Identify which cell holds the provided text, then report its [x, y] central coordinate. 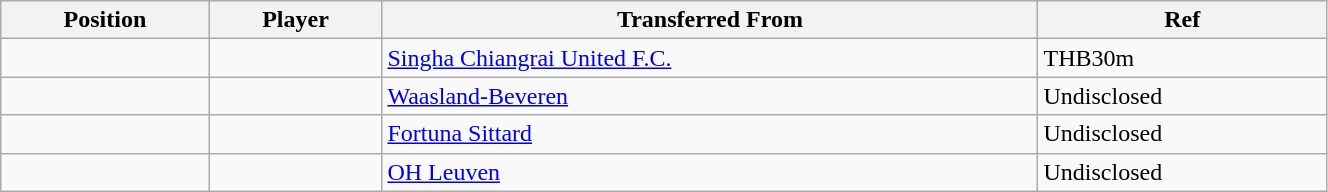
Transferred From [710, 20]
Player [296, 20]
THB30m [1182, 58]
Waasland-Beveren [710, 96]
Position [105, 20]
OH Leuven [710, 172]
Ref [1182, 20]
Fortuna Sittard [710, 134]
Singha Chiangrai United F.C. [710, 58]
